Return the (X, Y) coordinate for the center point of the cell that contains the specified text.  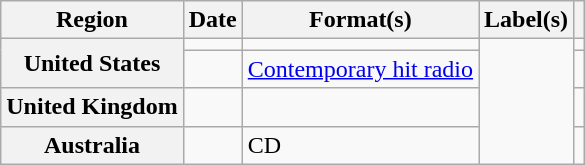
United Kingdom (92, 107)
United States (92, 64)
Format(s) (360, 20)
Australia (92, 145)
Region (92, 20)
CD (360, 145)
Label(s) (526, 20)
Contemporary hit radio (360, 69)
Date (212, 20)
